Return (x, y) of the center of cell containing provided text 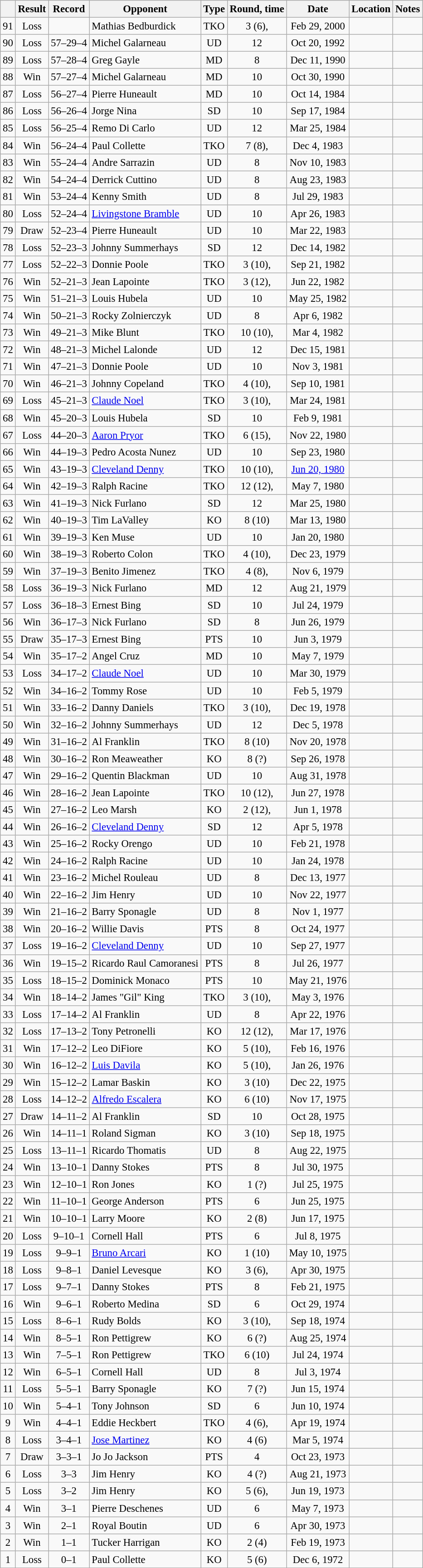
31–16–2 (69, 741)
75 (8, 299)
51–21–3 (69, 299)
Feb 21, 1975 (318, 1287)
45–20–3 (69, 418)
Aaron Pryor (145, 435)
Nov 22, 1977 (318, 895)
57 (8, 605)
Aug 31, 1978 (318, 776)
Sep 17, 1984 (318, 111)
Jan 26, 1976 (318, 1065)
Oct 20, 1992 (318, 43)
77 (8, 265)
58 (8, 588)
Apr 6, 1982 (318, 316)
20 (8, 1236)
Greg Gayle (145, 60)
Dec 19, 1978 (318, 707)
71 (8, 367)
Michel Rouleau (145, 878)
89 (8, 60)
Apr 22, 1976 (318, 1014)
Roberto Colon (145, 554)
44–19–3 (69, 452)
2 (4) (257, 1542)
2 (8, 1542)
35–17–3 (69, 639)
13–10–1 (69, 1167)
9–7–1 (69, 1287)
Dominick Monaco (145, 980)
Tony Petronelli (145, 1031)
May 7, 1979 (318, 657)
Larry Moore (145, 1219)
11–10–1 (69, 1201)
Johnny Copeland (145, 384)
Quentin Blackman (145, 776)
Tucker Harrigan (145, 1542)
May 7, 1980 (318, 486)
Livingstone Bramble (145, 213)
45–21–3 (69, 401)
1–1 (69, 1542)
May 3, 1976 (318, 997)
80 (8, 213)
Jorge Nina (145, 111)
23–16–2 (69, 878)
Daniel Levesque (145, 1270)
72 (8, 350)
Sep 23, 1980 (318, 452)
9–9–1 (69, 1253)
2 (8) (257, 1219)
36–19–3 (69, 588)
Oct 30, 1990 (318, 77)
Derrick Cuttino (145, 179)
Apr 30, 1975 (318, 1270)
4–4–1 (69, 1423)
Dec 13, 1977 (318, 878)
14–11–2 (69, 1117)
Rocky Zolnierczyk (145, 316)
Aug 21, 1979 (318, 588)
Mar 22, 1983 (318, 231)
Oct 23, 1973 (318, 1457)
24 (8, 1167)
May 7, 1973 (318, 1508)
Oct 24, 1977 (318, 929)
90 (8, 43)
8 (?) (257, 759)
4 (6), (257, 1423)
19 (8, 1253)
27–16–2 (69, 810)
Aug 23, 1983 (318, 179)
Aug 22, 1975 (318, 1151)
Mar 13, 1980 (318, 520)
15–12–2 (69, 1082)
22 (8, 1201)
85 (8, 128)
Feb 21, 1978 (318, 844)
36 (8, 963)
Mar 5, 1974 (318, 1440)
17–14–2 (69, 1014)
Sep 26, 1978 (318, 759)
Jul 30, 1975 (318, 1167)
Mar 30, 1979 (318, 673)
Feb 19, 1973 (318, 1542)
Mike Blunt (145, 333)
35–17–2 (69, 657)
Jan 24, 1978 (318, 861)
12–10–1 (69, 1185)
52–23–4 (69, 231)
Dec 11, 1990 (318, 60)
Dec 5, 1978 (318, 725)
36–17–3 (69, 622)
6–5–1 (69, 1372)
14 (8, 1338)
Willie Davis (145, 929)
3–1 (69, 1508)
30–16–2 (69, 759)
83 (8, 162)
4 (8), (257, 571)
52–24–4 (69, 213)
57–29–4 (69, 43)
23 (8, 1185)
34–16–2 (69, 691)
Mar 4, 1982 (318, 333)
Roberto Medina (145, 1304)
Dec 14, 1982 (318, 247)
4 (6) (257, 1440)
George Anderson (145, 1201)
Dec 22, 1975 (318, 1082)
Danny Daniels (145, 707)
9–8–1 (69, 1270)
11 (8, 1389)
69 (8, 401)
8–6–1 (69, 1321)
60 (8, 554)
Jul 26, 1977 (318, 963)
10–10–1 (69, 1219)
34–17–2 (69, 673)
3–3–1 (69, 1457)
Kenny Smith (145, 196)
1 (10) (257, 1253)
52–22–3 (69, 265)
38 (8, 929)
48–21–3 (69, 350)
Apr 19, 1974 (318, 1423)
Dec 15, 1981 (318, 350)
8–5–1 (69, 1338)
15 (8, 1321)
6 (15), (257, 435)
56–26–4 (69, 111)
Oct 29, 1974 (318, 1304)
59 (8, 571)
79 (8, 231)
22–16–2 (69, 895)
26–16–2 (69, 827)
Dec 6, 1972 (318, 1559)
19–15–2 (69, 963)
10 (12), (257, 793)
Mar 24, 1981 (318, 401)
18–15–2 (69, 980)
62 (8, 520)
Jun 10, 1974 (318, 1406)
Type (214, 9)
Tommy Rose (145, 691)
Feb 9, 1981 (318, 418)
5 (6), (257, 1491)
65 (8, 469)
3–4–1 (69, 1440)
Mathias Bedburdick (145, 26)
29–16–2 (69, 776)
Leo Marsh (145, 810)
Ron Jones (145, 1185)
86 (8, 111)
Pierre Deschenes (145, 1508)
Roland Sigman (145, 1133)
49–21–3 (69, 333)
37–19–3 (69, 571)
67 (8, 435)
Tony Johnson (145, 1406)
Nov 1, 1977 (318, 912)
25–16–2 (69, 844)
Ron Meaweather (145, 759)
Nov 20, 1978 (318, 741)
42–19–3 (69, 486)
88 (8, 77)
64 (8, 486)
52 (8, 691)
30 (8, 1065)
24–16–2 (69, 861)
25 (8, 1151)
Sep 18, 1975 (318, 1133)
54 (8, 657)
Nov 6, 1979 (318, 571)
28–16–2 (69, 793)
73 (8, 333)
3–3 (69, 1474)
Jan 20, 1980 (318, 537)
Jul 24, 1974 (318, 1355)
91 (8, 26)
Nov 3, 1981 (318, 367)
42 (8, 861)
52–21–3 (69, 281)
May 10, 1975 (318, 1253)
20–16–2 (69, 929)
32 (8, 1031)
Jun 22, 1982 (318, 281)
Jun 20, 1980 (318, 469)
14–12–2 (69, 1099)
Alfredo Escalera (145, 1099)
6 (?) (257, 1338)
Michel Lalonde (145, 350)
53–24–4 (69, 196)
66 (8, 452)
48 (8, 759)
16–12–2 (69, 1065)
39 (8, 912)
Jul 3, 1974 (318, 1372)
Jo Jo Jackson (145, 1457)
39–19–3 (69, 537)
4 (?) (257, 1474)
63 (8, 503)
54–24–4 (69, 179)
James "Gil" King (145, 997)
Jul 8, 1975 (318, 1236)
55–24–4 (69, 162)
52–23–3 (69, 247)
Round, time (257, 9)
5–5–1 (69, 1389)
Nov 22, 1980 (318, 435)
40–19–3 (69, 520)
Rocky Orengo (145, 844)
74 (8, 316)
Ricardo Raul Camoranesi (145, 963)
Ken Muse (145, 537)
49 (8, 741)
Jul 24, 1979 (318, 605)
Angel Cruz (145, 657)
Eddie Heckbert (145, 1423)
55 (8, 639)
78 (8, 247)
56 (8, 622)
5 (8, 1491)
44–20–3 (69, 435)
Feb 5, 1979 (318, 691)
Tim LaValley (145, 520)
5–4–1 (69, 1406)
Sep 10, 1981 (318, 384)
34 (8, 997)
35 (8, 980)
Jul 25, 1975 (318, 1185)
9 (8, 1423)
61 (8, 537)
41 (8, 878)
Jun 26, 1979 (318, 622)
Sep 21, 1982 (318, 265)
5 (6) (257, 1559)
46–21–3 (69, 384)
0–1 (69, 1559)
14–11–1 (69, 1133)
Nov 17, 1975 (318, 1099)
68 (8, 418)
18–14–2 (69, 997)
50–21–3 (69, 316)
16 (8, 1304)
51 (8, 707)
Mar 25, 1980 (318, 503)
Oct 14, 1984 (318, 94)
31 (8, 1048)
84 (8, 145)
33–16–2 (69, 707)
81 (8, 196)
1 (8, 1559)
7 (8, 1457)
Pedro Acosta Nunez (145, 452)
Jun 19, 1973 (318, 1491)
Oct 28, 1975 (318, 1117)
18 (8, 1270)
44 (8, 827)
21 (8, 1219)
13 (8, 1355)
Result (32, 9)
Ricardo Thomatis (145, 1151)
56–27–4 (69, 94)
33 (8, 1014)
Jun 15, 1974 (318, 1389)
Location (371, 9)
46 (8, 793)
7 (?) (257, 1389)
43–19–3 (69, 469)
May 25, 1982 (318, 299)
Jun 27, 1978 (318, 793)
Notes (408, 9)
45 (8, 810)
Feb 16, 1976 (318, 1048)
29 (8, 1082)
37 (8, 946)
Feb 29, 2000 (318, 26)
Aug 21, 1973 (318, 1474)
17–12–2 (69, 1048)
Benito Jimenez (145, 571)
2 (12), (257, 810)
3–2 (69, 1491)
Apr 26, 1983 (318, 213)
70 (8, 384)
Mar 17, 1976 (318, 1031)
53 (8, 673)
82 (8, 179)
Opponent (145, 9)
87 (8, 94)
19–16–2 (69, 946)
Remo Di Carlo (145, 128)
26 (8, 1133)
57–27–4 (69, 77)
May 21, 1976 (318, 980)
17–13–2 (69, 1031)
Dec 23, 1979 (318, 554)
32–16–2 (69, 725)
36–18–3 (69, 605)
38–19–3 (69, 554)
Jose Martinez (145, 1440)
9–10–1 (69, 1236)
47 (8, 776)
27 (8, 1117)
3 (12), (257, 281)
1 (?) (257, 1185)
Date (318, 9)
Andre Sarrazin (145, 162)
Royal Boutin (145, 1525)
Jun 3, 1979 (318, 639)
2–1 (69, 1525)
7 (8), (257, 145)
Sep 27, 1977 (318, 946)
Apr 30, 1973 (318, 1525)
3 (8, 1525)
Record (69, 9)
47–21–3 (69, 367)
Nov 10, 1983 (318, 162)
50 (8, 725)
17 (8, 1287)
Leo DiFiore (145, 1048)
Sep 18, 1974 (318, 1321)
57–28–4 (69, 60)
Rudy Bolds (145, 1321)
Jun 17, 1975 (318, 1219)
41–19–3 (69, 503)
Aug 25, 1974 (318, 1338)
Jun 25, 1975 (318, 1201)
13–11–1 (69, 1151)
Luis Davila (145, 1065)
Jun 1, 1978 (318, 810)
Lamar Baskin (145, 1082)
Mar 25, 1984 (318, 128)
21–16–2 (69, 912)
7–5–1 (69, 1355)
Dec 4, 1983 (318, 145)
56–25–4 (69, 128)
40 (8, 895)
56–24–4 (69, 145)
9–6–1 (69, 1304)
Jul 29, 1983 (318, 196)
28 (8, 1099)
76 (8, 281)
43 (8, 844)
Apr 5, 1978 (318, 827)
Bruno Arcari (145, 1253)
